Detect which cell encompasses the target text, then output its (x, y) center coordinate. 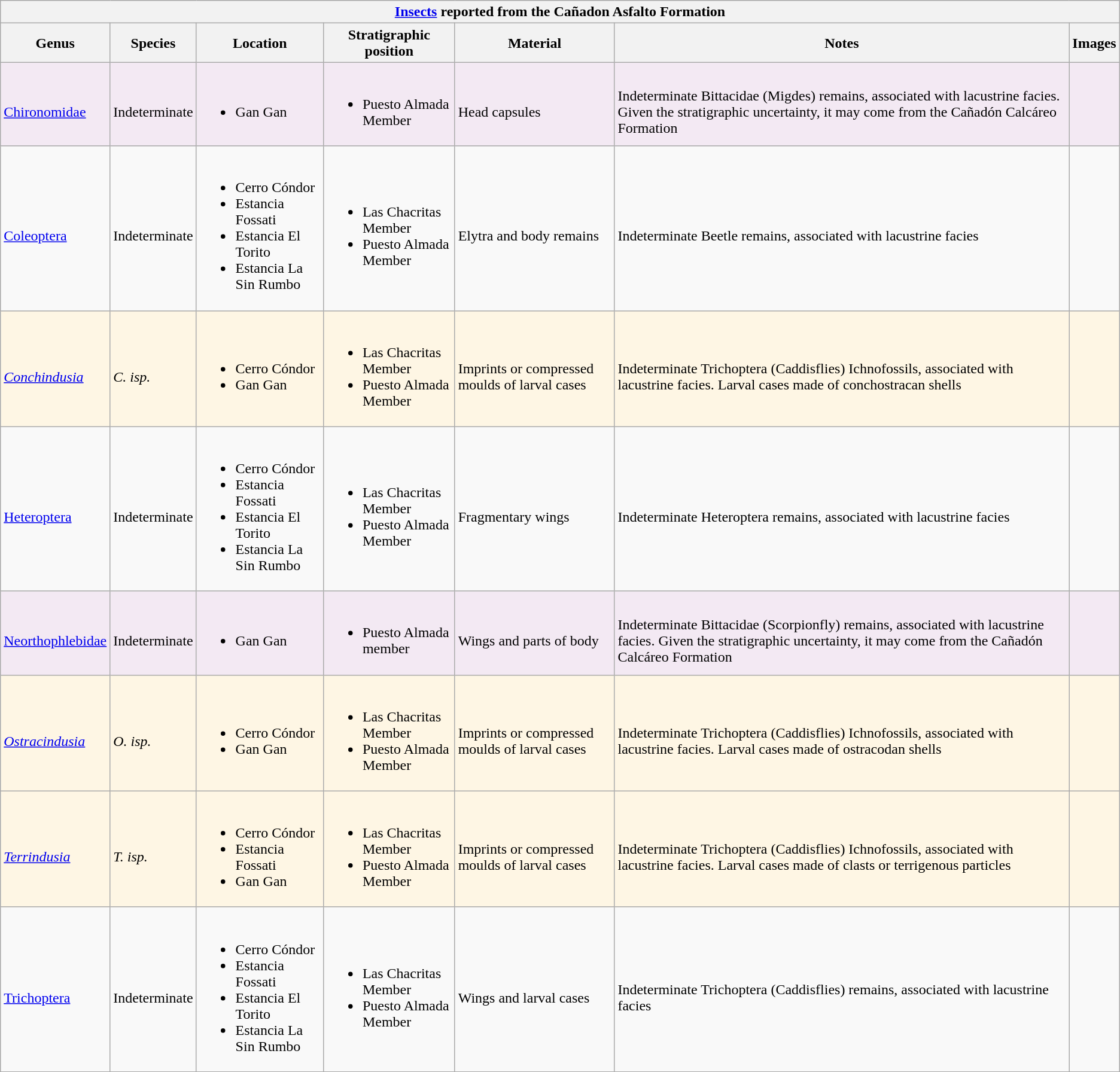
T. isp. (153, 849)
Indeterminate Heteroptera remains, associated with lacustrine facies (842, 508)
Indeterminate Beetle remains, associated with lacustrine facies (842, 229)
Ostracindusia (55, 733)
Chironomidae (55, 104)
Location (260, 43)
Neorthophlebidae (55, 633)
Wings and parts of body (535, 633)
Coleoptera (55, 229)
Heteroptera (55, 508)
O. isp. (153, 733)
Genus (55, 43)
Head capsules (535, 104)
Puesto Almada Member (389, 104)
Fragmentary wings (535, 508)
Trichoptera (55, 989)
Indeterminate Trichoptera (Caddisflies) Ichnofossils, associated with lacustrine facies. Larval cases made of ostracodan shells (842, 733)
Notes (842, 43)
Cerro CóndorEstancia FossatiGan Gan (260, 849)
Elytra and body remains (535, 229)
Indeterminate Trichoptera (Caddisflies) remains, associated with lacustrine facies (842, 989)
Insects reported from the Cañadon Asfalto Formation (560, 12)
Indeterminate Trichoptera (Caddisflies) Ichnofossils, associated with lacustrine facies. Larval cases made of clasts or terrigenous particles (842, 849)
Puesto Almada member (389, 633)
Species (153, 43)
Material (535, 43)
Images (1094, 43)
Terrindusia (55, 849)
Stratigraphic position (389, 43)
Indeterminate Trichoptera (Caddisflies) Ichnofossils, associated with lacustrine facies. Larval cases made of conchostracan shells (842, 368)
Conchindusia (55, 368)
C. isp. (153, 368)
Wings and larval cases (535, 989)
